Detect which cell encompasses the target text, then output its [X, Y] center coordinate. 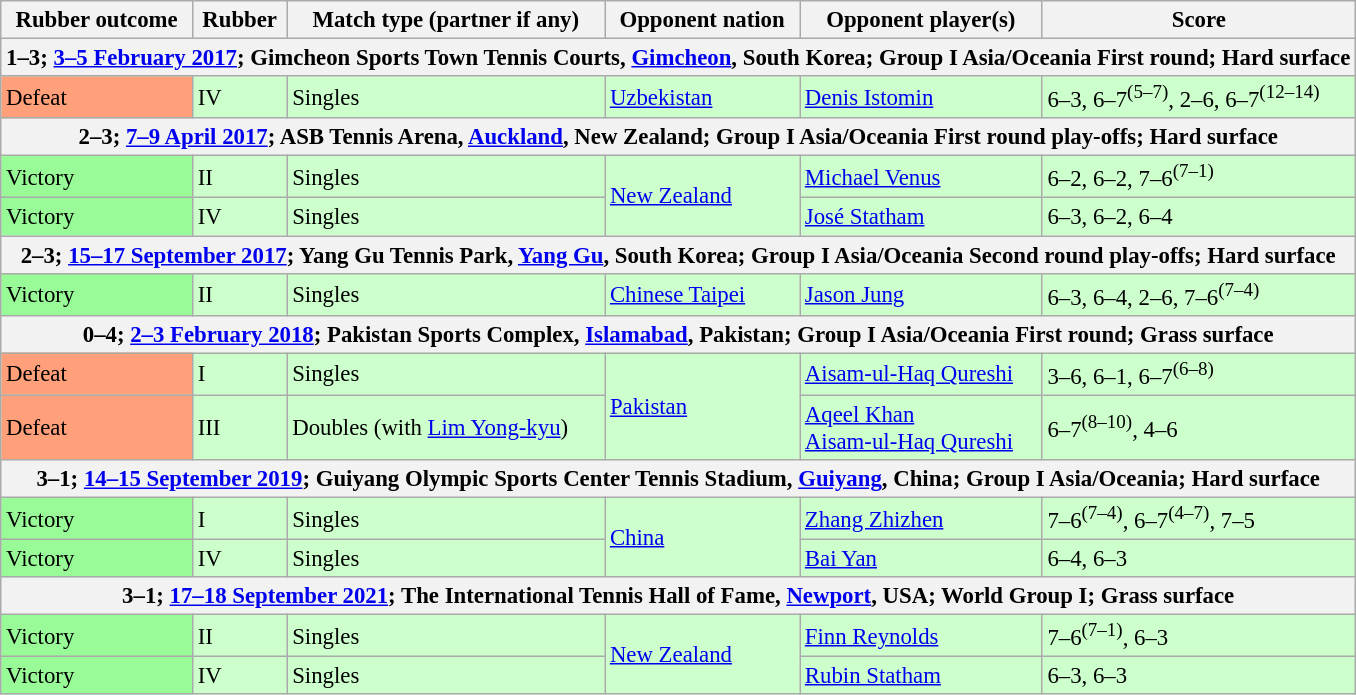
Aisam-ul-Haq Qureshi [922, 374]
6–3, 6–7(5–7), 2–6, 6–7(12–14) [1199, 97]
Rubin Statham [922, 676]
Zhang Zhizhen [922, 518]
2–3; 7–9 April 2017; ASB Tennis Arena, Auckland, New Zealand; Group I Asia/Oceania First round play-offs; Hard surface [678, 137]
Jason Jung [922, 294]
0–4; 2–3 February 2018; Pakistan Sports Complex, Islamabad, Pakistan; Group I Asia/Oceania First round; Grass surface [678, 334]
III [240, 428]
Rubber outcome [97, 20]
7–6(7–1), 6–3 [1199, 636]
3–6, 6–1, 6–7(6–8) [1199, 374]
3–1; 14–15 September 2019; Guiyang Olympic Sports Center Tennis Stadium, Guiyang, China; Group I Asia/Oceania; Hard surface [678, 479]
6–4, 6–3 [1199, 559]
6–2, 6–2, 7–6(7–1) [1199, 177]
José Statham [922, 217]
Rubber [240, 20]
2–3; 15–17 September 2017; Yang Gu Tennis Park, Yang Gu, South Korea; Group I Asia/Oceania Second round play-offs; Hard surface [678, 255]
6–7(8–10), 4–6 [1199, 428]
Doubles (with Lim Yong-kyu) [446, 428]
6–3, 6–3 [1199, 676]
7–6(7–4), 6–7(4–7), 7–5 [1199, 518]
Finn Reynolds [922, 636]
Opponent nation [702, 20]
Michael Venus [922, 177]
Aqeel KhanAisam-ul-Haq Qureshi [922, 428]
Denis Istomin [922, 97]
Bai Yan [922, 559]
Match type (partner if any) [446, 20]
Opponent player(s) [922, 20]
Uzbekistan [702, 97]
China [702, 537]
Score [1199, 20]
6–3, 6–2, 6–4 [1199, 217]
Pakistan [702, 406]
1–3; 3–5 February 2017; Gimcheon Sports Town Tennis Courts, Gimcheon, South Korea; Group I Asia/Oceania First round; Hard surface [678, 58]
6–3, 6–4, 2–6, 7–6(7–4) [1199, 294]
Chinese Taipei [702, 294]
3–1; 17–18 September 2021; The International Tennis Hall of Fame, Newport, USA; World Group I; Grass surface [678, 596]
